Detect which cell encompasses the target text, then output its (x, y) center coordinate. 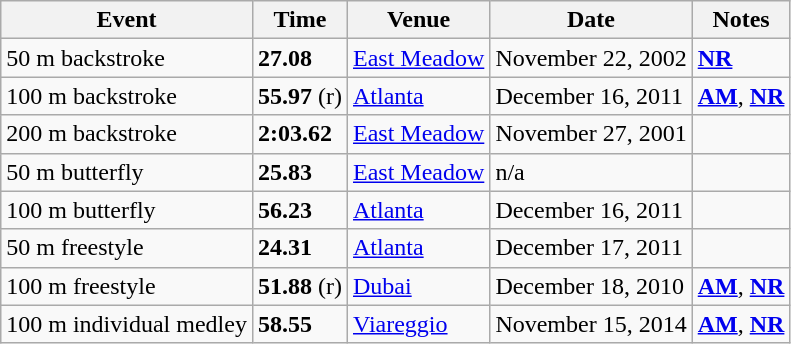
58.55 (300, 324)
27.08 (300, 58)
Viareggio (418, 324)
n/a (591, 172)
56.23 (300, 210)
November 15, 2014 (591, 324)
51.88 (r) (300, 286)
24.31 (300, 248)
55.97 (r) (300, 96)
100 m individual medley (127, 324)
Time (300, 20)
50 m freestyle (127, 248)
November 22, 2002 (591, 58)
100 m backstroke (127, 96)
December 17, 2011 (591, 248)
25.83 (300, 172)
100 m butterfly (127, 210)
50 m butterfly (127, 172)
Venue (418, 20)
200 m backstroke (127, 134)
NR (741, 58)
Date (591, 20)
Dubai (418, 286)
Event (127, 20)
December 18, 2010 (591, 286)
2:03.62 (300, 134)
50 m backstroke (127, 58)
November 27, 2001 (591, 134)
100 m freestyle (127, 286)
Notes (741, 20)
